Return the (x, y) coordinate for the center point of the cell that contains the specified text.  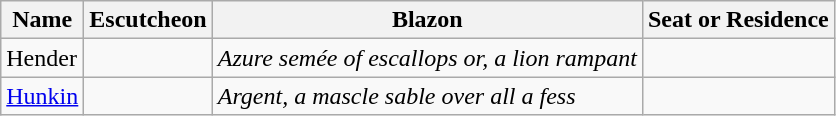
Azure semée of escallops or, a lion rampant (427, 58)
Name (42, 20)
Escutcheon (148, 20)
Argent, a mascle sable over all a fess (427, 96)
Hender (42, 58)
Hunkin (42, 96)
Seat or Residence (738, 20)
Blazon (427, 20)
